For the text-containing cell, return its midpoint in (x, y) coordinate format. 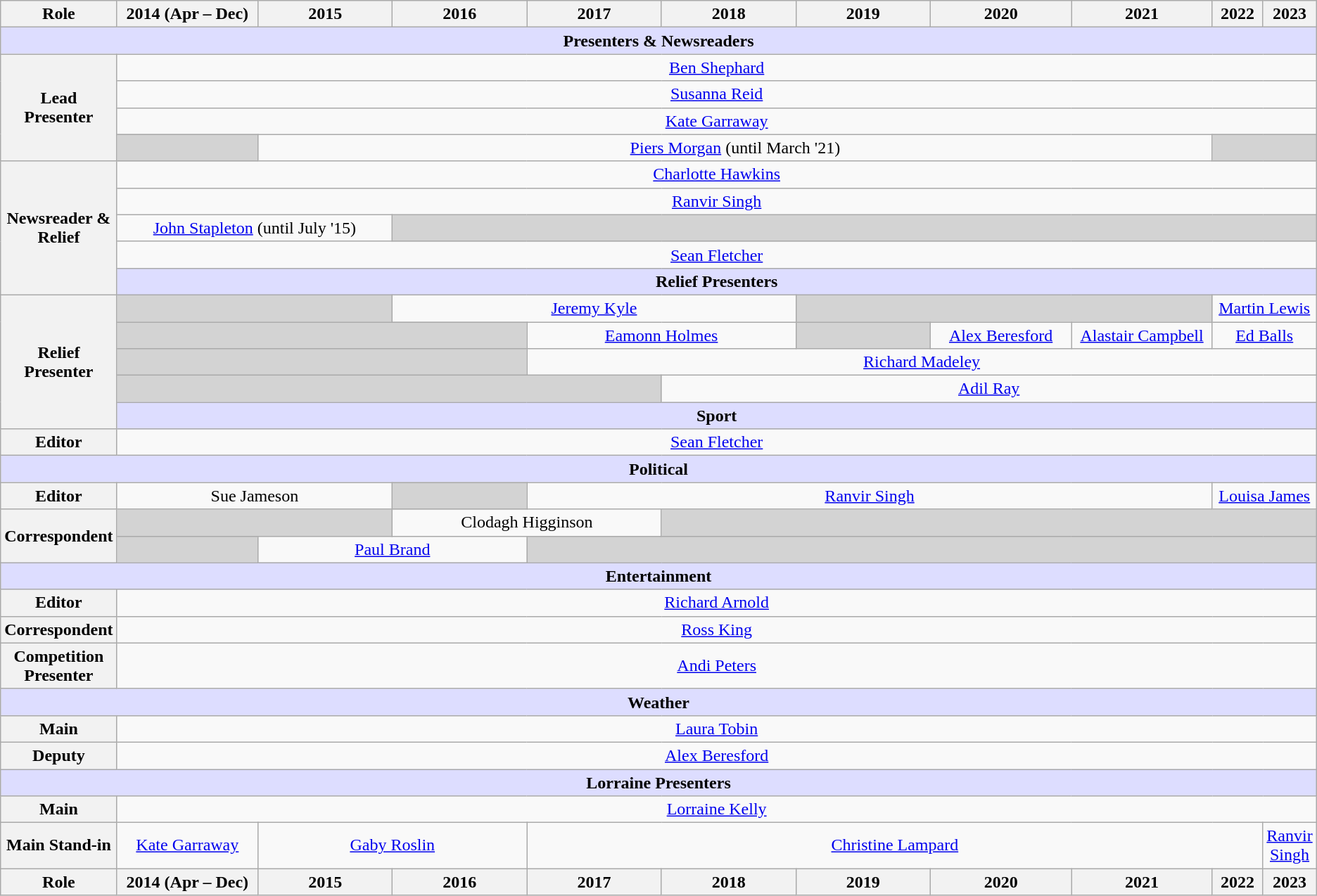
Paul Brand (393, 549)
Lorraine Kelly (716, 809)
Adil Ray (989, 389)
Alastair Campbell (1142, 335)
Martin Lewis (1264, 308)
Jeremy Kyle (594, 308)
Richard Arnold (716, 603)
Laura Tobin (716, 729)
Richard Madeley (922, 362)
Relief Presenters (716, 281)
Competition Presenter (59, 665)
Louisa James (1264, 496)
Andi Peters (716, 665)
Piers Morgan (until March '21) (736, 148)
John Stapleton (until July '15) (255, 228)
Newsreader & Relief (59, 228)
Lead Presenter (59, 108)
Eamonn Holmes (661, 335)
Weather (658, 702)
Main Stand-in (59, 845)
Ross King (716, 629)
Lorraine Presenters (658, 783)
Entertainment (658, 576)
Political (658, 469)
Charlotte Hawkins (716, 174)
Sport (716, 416)
Ed Balls (1264, 335)
Deputy (59, 755)
Sue Jameson (255, 496)
Christine Lampard (895, 845)
Clodagh Higginson (527, 523)
Presenters & Newsreaders (658, 41)
Gaby Roslin (393, 845)
Susanna Reid (716, 94)
Ben Shephard (716, 68)
Relief Presenter (59, 361)
